Identify which cell holds the provided text, then report its (x, y) central coordinate. 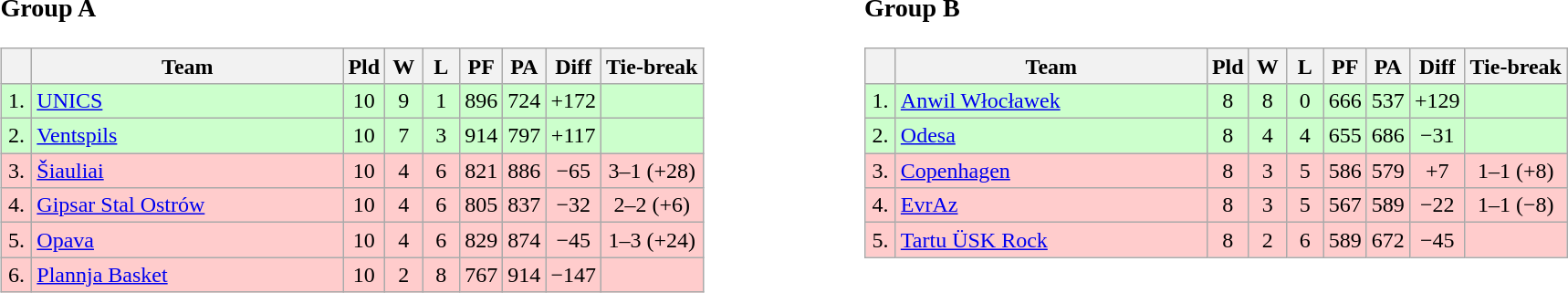
0 (1305, 100)
+117 (573, 136)
672 (1387, 240)
1–1 (−8) (1516, 205)
Šiauliai (188, 171)
−32 (573, 205)
Opava (188, 240)
874 (524, 240)
1 (442, 100)
797 (524, 136)
1–1 (+8) (1516, 171)
−31 (1437, 136)
Gipsar Stal Ostrów (188, 205)
579 (1387, 171)
Ventspils (188, 136)
537 (1387, 100)
Anwil Włocławek (1051, 100)
2–2 (+6) (652, 205)
3–1 (+28) (652, 171)
9 (403, 100)
EvrAz (1051, 205)
837 (524, 205)
567 (1345, 205)
+7 (1437, 171)
886 (524, 171)
655 (1345, 136)
+172 (573, 100)
6. (16, 275)
666 (1345, 100)
−65 (573, 171)
1–3 (+24) (652, 240)
7 (403, 136)
767 (482, 275)
805 (482, 205)
686 (1387, 136)
UNICS (188, 100)
586 (1345, 171)
821 (482, 171)
−147 (573, 275)
896 (482, 100)
Copenhagen (1051, 171)
724 (524, 100)
−22 (1437, 205)
Tartu ÜSK Rock (1051, 240)
829 (482, 240)
Plannja Basket (188, 275)
+129 (1437, 100)
Odesa (1051, 136)
